From the cell containing the given text, extract its center point as [x, y] coordinate. 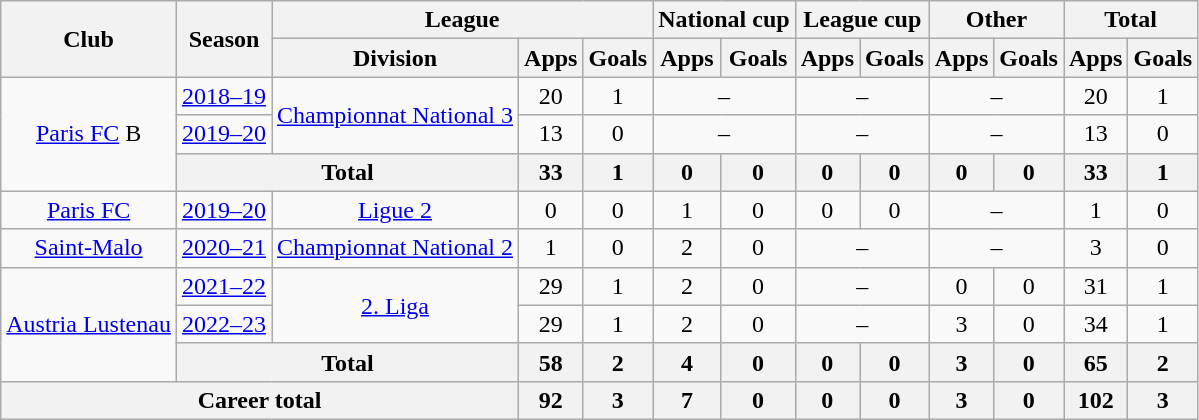
7 [687, 400]
Paris FC B [89, 134]
National cup [724, 20]
League [462, 20]
Career total [260, 400]
31 [1096, 286]
34 [1096, 324]
2. Liga [396, 305]
2018–19 [224, 96]
Championnat National 2 [396, 248]
Other [996, 20]
Season [224, 39]
Saint-Malo [89, 248]
Paris FC [89, 210]
92 [551, 400]
Ligue 2 [396, 210]
102 [1096, 400]
2022–23 [224, 324]
Division [396, 58]
58 [551, 362]
2021–22 [224, 286]
4 [687, 362]
2020–21 [224, 248]
Austria Lustenau [89, 324]
Club [89, 39]
Championnat National 3 [396, 115]
65 [1096, 362]
League cup [862, 20]
